Identify which cell holds the provided text, then report its [x, y] central coordinate. 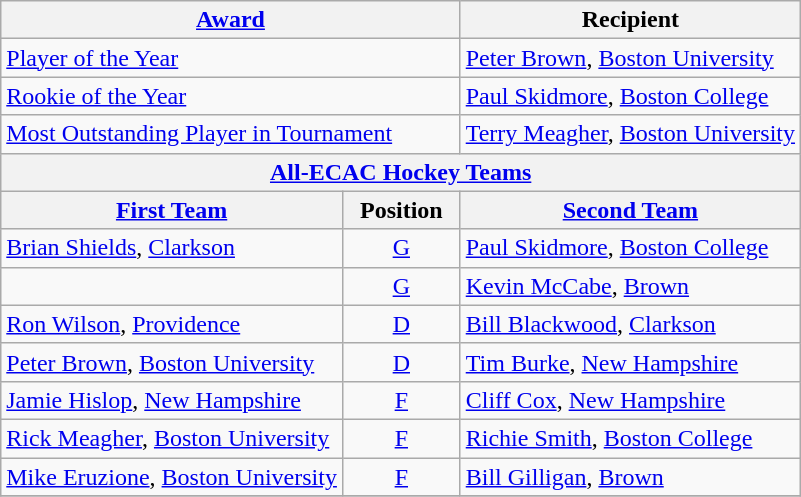
Tim Burke, New Hampshire [630, 362]
Ron Wilson, Providence [172, 324]
Terry Meagher, Boston University [630, 134]
Second Team [630, 210]
Most Outstanding Player in Tournament [230, 134]
Mike Eruzione, Boston University [172, 477]
Brian Shields, Clarkson [172, 248]
Bill Blackwood, Clarkson [630, 324]
Award [230, 20]
All-ECAC Hockey Teams [401, 172]
Kevin McCabe, Brown [630, 286]
Bill Gilligan, Brown [630, 477]
Jamie Hislop, New Hampshire [172, 400]
Rookie of the Year [230, 96]
Richie Smith, Boston College [630, 438]
Position [401, 210]
Cliff Cox, New Hampshire [630, 400]
Recipient [630, 20]
Rick Meagher, Boston University [172, 438]
First Team [172, 210]
Player of the Year [230, 58]
